Find where the given text appears and provide that cell's center as (x, y) coordinate. 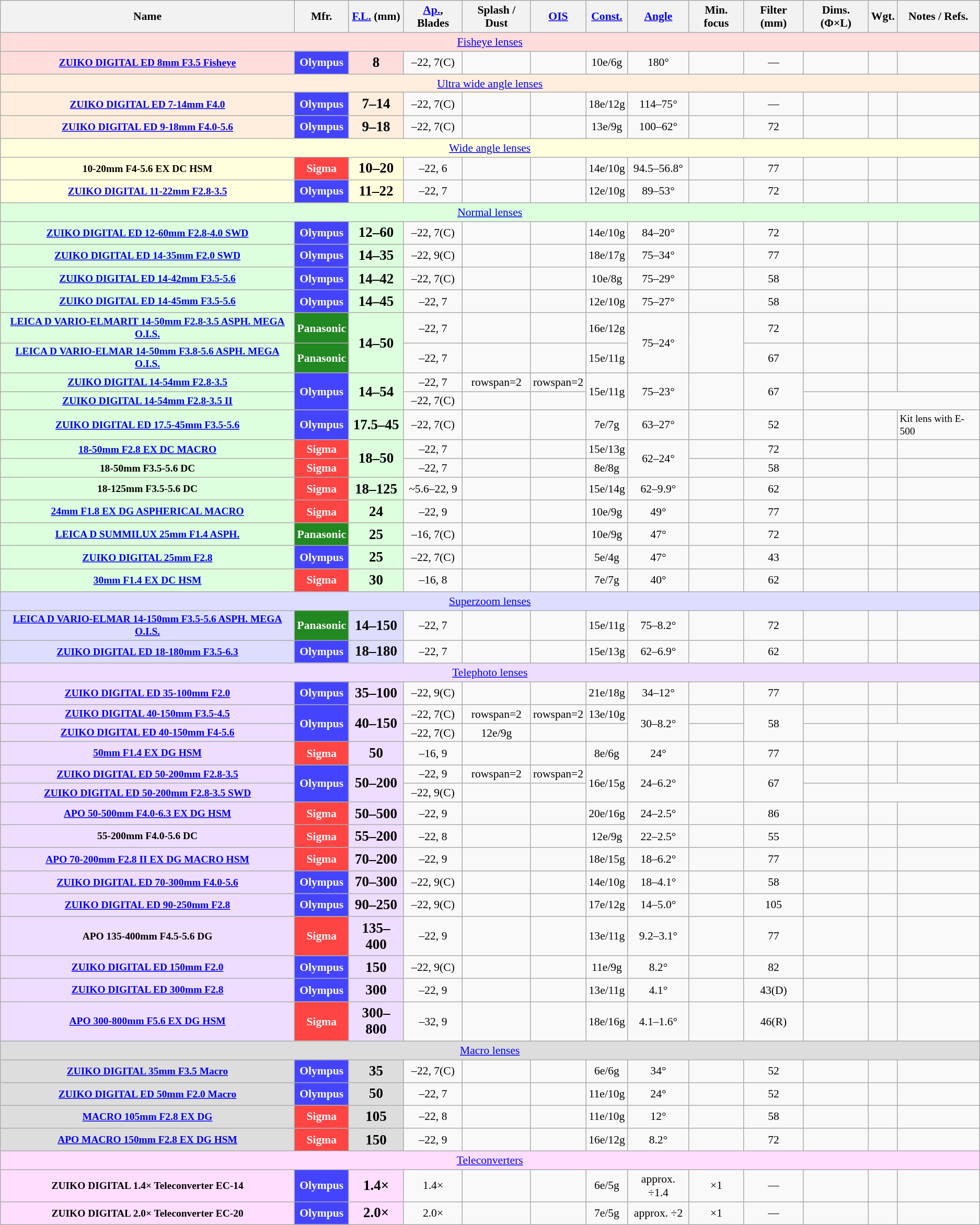
8 (376, 63)
6e/5g (607, 1186)
LEICA D VARIO-ELMARIT 14-50mm F2.8-3.5 ASPH. MEGA O.I.S. (147, 328)
Superzoom lenses (490, 601)
9.2–3.1° (659, 936)
Kit lens with E-500 (939, 426)
75–23° (659, 391)
APO 70-200mm F2.8 II EX DG MACRO HSM (147, 860)
ZUIKO DIGITAL ED 7-14mm F4.0 (147, 104)
50–200 (376, 783)
Name (147, 17)
8e/8g (607, 468)
13e/9g (607, 127)
24mm F1.8 EX DG ASPHERICAL MACRO (147, 512)
ZUIKO DIGITAL 14-54mm F2.8-3.5 (147, 382)
4.1–1.6° (659, 1022)
34–12° (659, 693)
55–200 (376, 837)
18-50mm F3.5-5.6 DC (147, 468)
24 (376, 512)
14–35 (376, 256)
–32, 9 (433, 1022)
12° (659, 1117)
75–29° (659, 279)
70–200 (376, 860)
30mm F1.4 EX DC HSM (147, 580)
75–24° (659, 343)
17.5–45 (376, 426)
LEICA D SUMMILUX 25mm F1.4 ASPH. (147, 535)
ZUIKO DIGITAL 11-22mm F2.8-3.5 (147, 191)
LEICA D VARIO-ELMAR 14-150mm F3.5-5.6 ASPH. MEGA O.I.S. (147, 625)
Angle (659, 17)
40–150 (376, 724)
43 (774, 557)
75–34° (659, 256)
89–53° (659, 191)
50–500 (376, 814)
18–125 (376, 489)
–16, 8 (433, 580)
Wide angle lenses (490, 148)
100–62° (659, 127)
50mm F1.4 EX DG HSM (147, 753)
ZUIKO DIGITAL ED 14-45mm F3.5-5.6 (147, 302)
Splash / Dust (497, 17)
ZUIKO DIGITAL ED 70-300mm F4.0-5.6 (147, 883)
86 (774, 814)
18e/15g (607, 860)
84–20° (659, 233)
17e/12g (607, 905)
ZUIKO DIGITAL ED 50-200mm F2.8-3.5 SWD (147, 793)
55 (774, 837)
Ultra wide angle lenses (490, 84)
ZUIKO DIGITAL 25mm F2.8 (147, 557)
55-200mm F4.0-5.6 DC (147, 837)
approx. ÷2 (659, 1213)
Fisheye lenses (490, 42)
9–18 (376, 127)
Notes / Refs. (939, 17)
Macro lenses (490, 1050)
Filter (mm) (774, 17)
13e/10g (607, 714)
21e/18g (607, 693)
15e/14g (607, 489)
Telephoto lenses (490, 673)
18–4.1° (659, 883)
Min. focus (716, 17)
18-50mm F2.8 EX DC MACRO (147, 450)
16e/15g (607, 783)
62–6.9° (659, 652)
7e/5g (607, 1213)
18e/16g (607, 1022)
114–75° (659, 104)
F.L. (mm) (376, 17)
APO 300-800mm F5.6 EX DG HSM (147, 1022)
ZUIKO DIGITAL ED 50-200mm F2.8-3.5 (147, 774)
8e/6g (607, 753)
62–24° (659, 459)
43(D) (774, 990)
40° (659, 580)
5e/4g (607, 557)
–16, 9 (433, 753)
Const. (607, 17)
ZUIKO DIGITAL ED 40-150mm F4-5.6 (147, 733)
22–2.5° (659, 837)
30 (376, 580)
ZUIKO DIGITAL ED 17.5-45mm F3.5-5.6 (147, 426)
18e/12g (607, 104)
11e/9g (607, 967)
ZUIKO DIGITAL 1.4× Teleconverter EC-14 (147, 1186)
ZUIKO DIGITAL ED 12-60mm F2.8-4.0 SWD (147, 233)
10-20mm F4-5.6 EX DC HSM (147, 168)
18–50 (376, 459)
Dims. (Φ×L) (836, 17)
300 (376, 990)
18-125mm F3.5-5.6 DC (147, 489)
ZUIKO DIGITAL ED 8mm F3.5 Fisheye (147, 63)
18e/17g (607, 256)
14–42 (376, 279)
82 (774, 967)
ZUIKO DIGITAL ED 90-250mm F2.8 (147, 905)
MACRO 105mm F2.8 EX DG (147, 1117)
35–100 (376, 693)
–22, 6 (433, 168)
approx. ÷1.4 (659, 1186)
ZUIKO DIGITAL 2.0× Teleconverter EC-20 (147, 1213)
135–400 (376, 936)
6e/6g (607, 1071)
–16, 7(C) (433, 535)
49° (659, 512)
18–6.2° (659, 860)
94.5–56.8° (659, 168)
OIS (558, 17)
14–54 (376, 391)
ZUIKO DIGITAL ED 300mm F2.8 (147, 990)
Teleconverters (490, 1161)
ZUIKO DIGITAL 40-150mm F3.5-4.5 (147, 714)
APO MACRO 150mm F2.8 EX DG HSM (147, 1140)
APO 135-400mm F4.5-5.6 DG (147, 936)
Normal lenses (490, 212)
Mfr. (321, 17)
90–250 (376, 905)
300–800 (376, 1022)
ZUIKO DIGITAL ED 150mm F2.0 (147, 967)
35 (376, 1071)
APO 50-500mm F4.0-6.3 EX DG HSM (147, 814)
ZUIKO DIGITAL ED 14-35mm F2.0 SWD (147, 256)
18–180 (376, 652)
24–6.2° (659, 783)
75–8.2° (659, 625)
10–20 (376, 168)
ZUIKO DIGITAL ED 50mm F2.0 Macro (147, 1094)
14–50 (376, 343)
30–8.2° (659, 724)
~5.6–22, 9 (433, 489)
4.1° (659, 990)
63–27° (659, 426)
14–150 (376, 625)
ZUIKO DIGITAL ED 14-42mm F3.5-5.6 (147, 279)
ZUIKO DIGITAL ED 9-18mm F4.0-5.6 (147, 127)
Ap., Blades (433, 17)
24–2.5° (659, 814)
ZUIKO DIGITAL 35mm F3.5 Macro (147, 1071)
10e/6g (607, 63)
ZUIKO DIGITAL ED 18-180mm F3.5-6.3 (147, 652)
Wgt. (883, 17)
10e/8g (607, 279)
70–300 (376, 883)
34° (659, 1071)
7–14 (376, 104)
ZUIKO DIGITAL ED 35-100mm F2.0 (147, 693)
62–9.9° (659, 489)
75–27° (659, 302)
12–60 (376, 233)
14–45 (376, 302)
11–22 (376, 191)
180° (659, 63)
14–5.0° (659, 905)
46(R) (774, 1022)
20e/16g (607, 814)
ZUIKO DIGITAL 14-54mm F2.8-3.5 II (147, 401)
LEICA D VARIO-ELMAR 14-50mm F3.8-5.6 ASPH. MEGA O.I.S. (147, 358)
